Determine the [X, Y] coordinate at the center of the cell enclosing the given text.  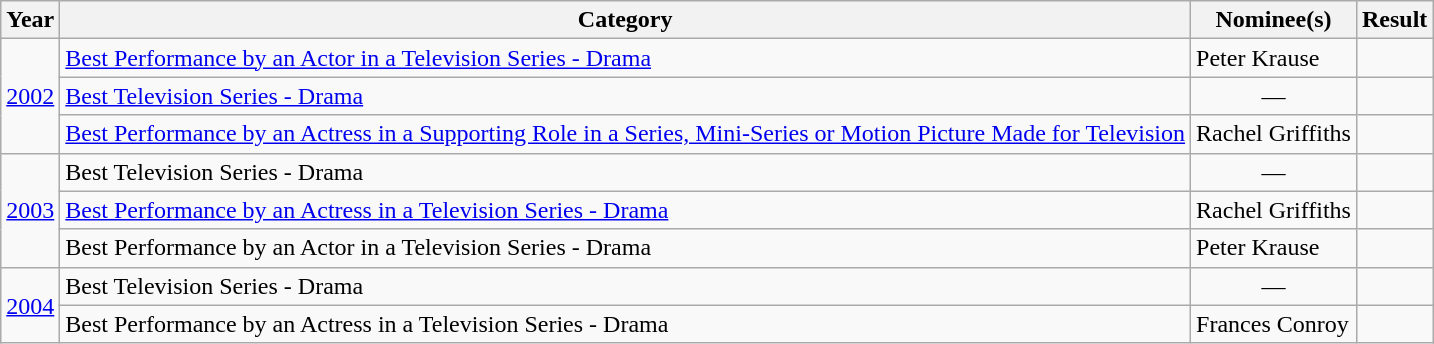
Frances Conroy [1274, 324]
Nominee(s) [1274, 20]
2003 [30, 210]
Year [30, 20]
2002 [30, 96]
Category [626, 20]
2004 [30, 305]
Best Performance by an Actress in a Supporting Role in a Series, Mini-Series or Motion Picture Made for Television [626, 134]
Result [1394, 20]
